For the text-containing cell, return its midpoint in [X, Y] coordinate format. 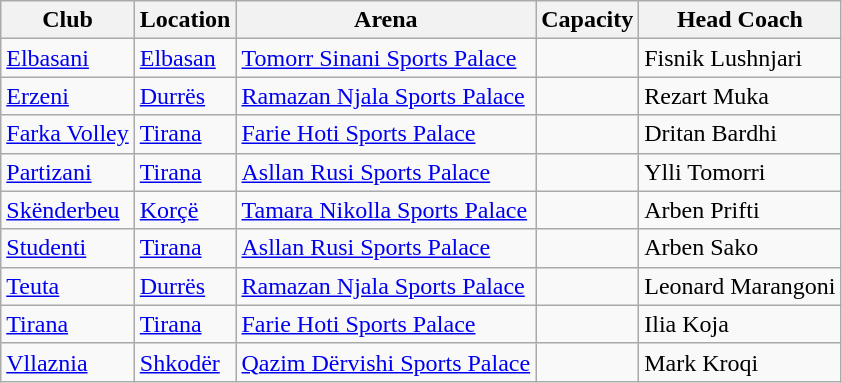
Capacity [588, 20]
Arben Sako [740, 248]
Tamara Nikolla Sports Palace [386, 210]
Location [185, 20]
Ilia Koja [740, 324]
Tomorr Sinani Sports Palace [386, 58]
Arena [386, 20]
Teuta [68, 286]
Vllaznia [68, 362]
Dritan Bardhi [740, 134]
Head Coach [740, 20]
Elbasan [185, 58]
Arben Prifti [740, 210]
Mark Kroqi [740, 362]
Korçë [185, 210]
Partizani [68, 172]
Qazim Dërvishi Sports Palace [386, 362]
Studenti [68, 248]
Club [68, 20]
Skënderbeu [68, 210]
Fisnik Lushnjari [740, 58]
Erzeni [68, 96]
Shkodër [185, 362]
Rezart Muka [740, 96]
Leonard Marangoni [740, 286]
Elbasani [68, 58]
Ylli Tomorri [740, 172]
Farka Volley [68, 134]
